Pinpoint the cell where the given text exists, returning its [x, y] midpoint coordinate. 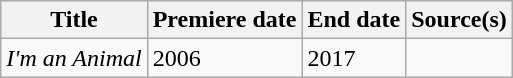
Premiere date [224, 20]
Source(s) [460, 20]
2017 [354, 58]
Title [74, 20]
End date [354, 20]
2006 [224, 58]
I'm an Animal [74, 58]
